Detect which cell encompasses the target text, then output its (x, y) center coordinate. 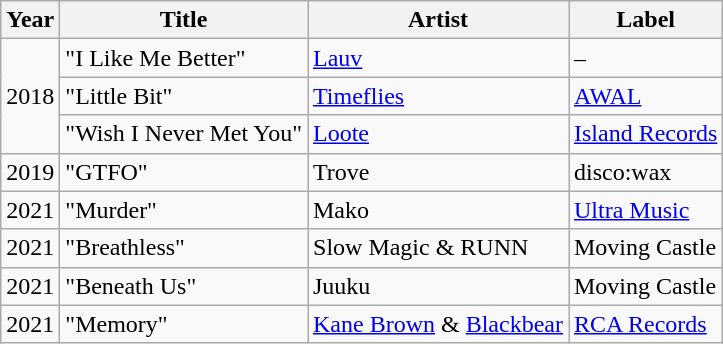
"Murder" (184, 210)
"Breathless" (184, 248)
disco:wax (645, 172)
"I Like Me Better" (184, 58)
Island Records (645, 134)
"GTFO" (184, 172)
2019 (30, 172)
AWAL (645, 96)
Label (645, 20)
Slow Magic & RUNN (438, 248)
Juuku (438, 286)
2018 (30, 96)
Artist (438, 20)
Kane Brown & Blackbear (438, 324)
"Little Bit" (184, 96)
Timeflies (438, 96)
"Wish I Never Met You" (184, 134)
– (645, 58)
"Beneath Us" (184, 286)
Mako (438, 210)
RCA Records (645, 324)
Lauv (438, 58)
Ultra Music (645, 210)
Title (184, 20)
Loote (438, 134)
Trove (438, 172)
"Memory" (184, 324)
Year (30, 20)
